Output the (X, Y) coordinate of the center of the cell containing the given text.  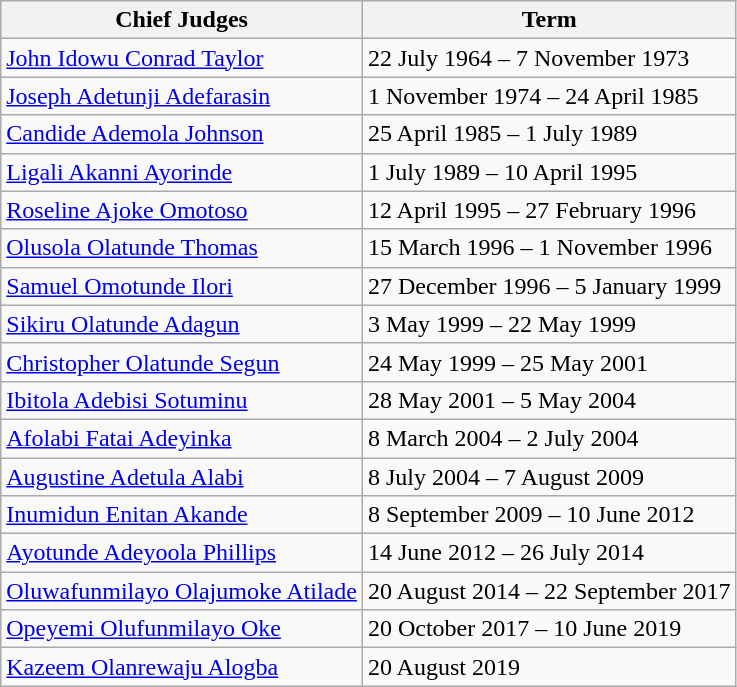
8 July 2004 – 7 August 2009 (549, 477)
Chief Judges (182, 20)
8 September 2009 – 10 June 2012 (549, 515)
3 May 1999 – 22 May 1999 (549, 324)
1 November 1974 – 24 April 1985 (549, 96)
Olusola Olatunde Thomas (182, 248)
Samuel Omotunde Ilori (182, 286)
14 June 2012 – 26 July 2014 (549, 553)
27 December 1996 – 5 January 1999 (549, 286)
24 May 1999 – 25 May 2001 (549, 362)
22 July 1964 – 7 November 1973 (549, 58)
Afolabi Fatai Adeyinka (182, 438)
Kazeem Olanrewaju Alogba (182, 667)
Term (549, 20)
8 March 2004 – 2 July 2004 (549, 438)
Inumidun Enitan Akande (182, 515)
Sikiru Olatunde Adagun (182, 324)
20 August 2014 – 22 September 2017 (549, 591)
15 March 1996 – 1 November 1996 (549, 248)
Ligali Akanni Ayorinde (182, 172)
Roseline Ajoke Omotoso (182, 210)
1 July 1989 – 10 April 1995 (549, 172)
Augustine Adetula Alabi (182, 477)
Christopher Olatunde Segun (182, 362)
20 August 2019 (549, 667)
Ayotunde Adeyoola Phillips (182, 553)
Joseph Adetunji Adefarasin (182, 96)
25 April 1985 – 1 July 1989 (549, 134)
Ibitola Adebisi Sotuminu (182, 400)
20 October 2017 – 10 June 2019 (549, 629)
Opeyemi Olufunmilayo Oke (182, 629)
Oluwafunmilayo Olajumoke Atilade (182, 591)
John Idowu Conrad Taylor (182, 58)
12 April 1995 – 27 February 1996 (549, 210)
Candide Ademola Johnson (182, 134)
28 May 2001 – 5 May 2004 (549, 400)
